Return the (x, y) coordinate for the center point of the cell that contains the specified text.  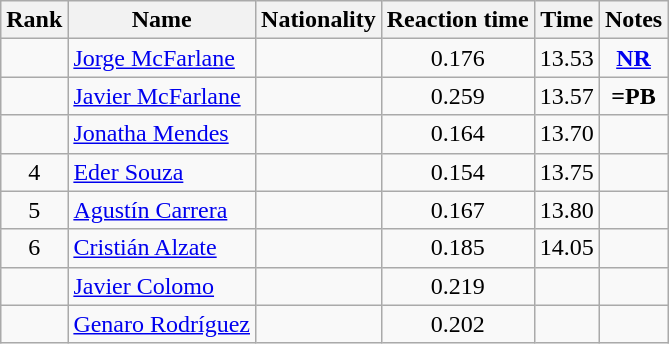
Agustín Carrera (162, 210)
0.167 (458, 210)
6 (34, 248)
Jorge McFarlane (162, 58)
Cristián Alzate (162, 248)
0.164 (458, 134)
13.75 (566, 172)
0.202 (458, 324)
Jonatha Mendes (162, 134)
Javier Colomo (162, 286)
=PB (633, 96)
13.80 (566, 210)
Rank (34, 20)
Notes (633, 20)
Genaro Rodríguez (162, 324)
4 (34, 172)
13.53 (566, 58)
NR (633, 58)
13.57 (566, 96)
0.154 (458, 172)
Name (162, 20)
Nationality (319, 20)
13.70 (566, 134)
0.185 (458, 248)
Time (566, 20)
0.219 (458, 286)
0.259 (458, 96)
Reaction time (458, 20)
0.176 (458, 58)
Javier McFarlane (162, 96)
14.05 (566, 248)
Eder Souza (162, 172)
5 (34, 210)
